Capture the cell that displays the provided text and extract its (X, Y) central coordinate. 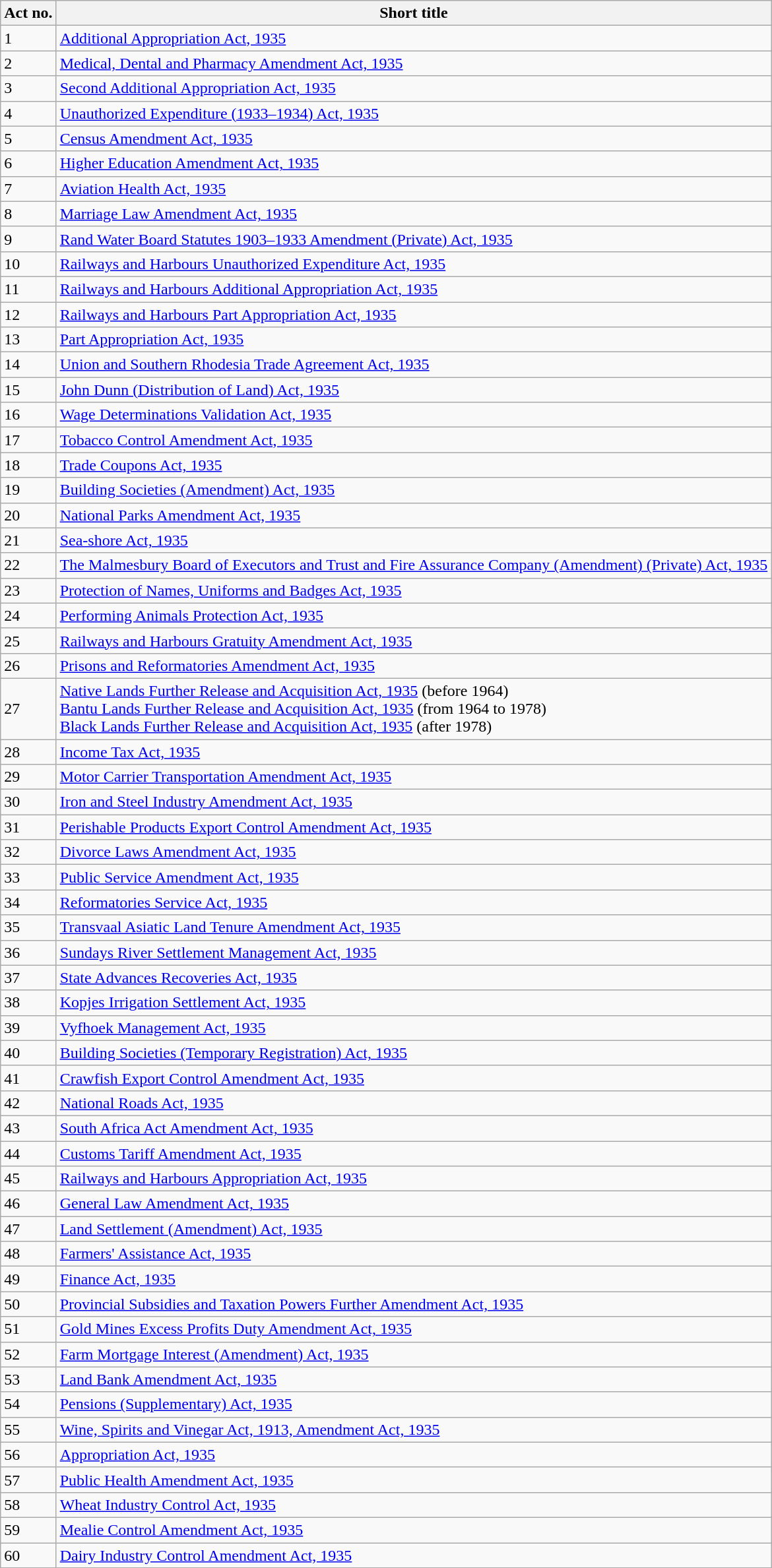
7 (28, 189)
34 (28, 902)
16 (28, 415)
Perishable Products Export Control Amendment Act, 1935 (414, 827)
42 (28, 1103)
Wheat Industry Control Act, 1935 (414, 1505)
Building Societies (Amendment) Act, 1935 (414, 490)
58 (28, 1505)
Rand Water Board Statutes 1903–1933 Amendment (Private) Act, 1935 (414, 239)
38 (28, 1003)
Census Amendment Act, 1935 (414, 139)
44 (28, 1154)
Medical, Dental and Pharmacy Amendment Act, 1935 (414, 63)
52 (28, 1354)
32 (28, 852)
15 (28, 390)
Land Bank Amendment Act, 1935 (414, 1379)
11 (28, 289)
Performing Animals Protection Act, 1935 (414, 615)
National Parks Amendment Act, 1935 (414, 515)
19 (28, 490)
30 (28, 802)
13 (28, 340)
Union and Southern Rhodesia Trade Agreement Act, 1935 (414, 365)
55 (28, 1429)
Land Settlement (Amendment) Act, 1935 (414, 1229)
Appropriation Act, 1935 (414, 1455)
Provincial Subsidies and Taxation Powers Further Amendment Act, 1935 (414, 1304)
27 (28, 708)
Tobacco Control Amendment Act, 1935 (414, 440)
50 (28, 1304)
37 (28, 978)
31 (28, 827)
Mealie Control Amendment Act, 1935 (414, 1530)
35 (28, 927)
24 (28, 615)
5 (28, 139)
49 (28, 1279)
Short title (414, 13)
Farm Mortgage Interest (Amendment) Act, 1935 (414, 1354)
21 (28, 540)
Wage Determinations Validation Act, 1935 (414, 415)
Higher Education Amendment Act, 1935 (414, 164)
41 (28, 1078)
Wine, Spirits and Vinegar Act, 1913, Amendment Act, 1935 (414, 1429)
Trade Coupons Act, 1935 (414, 465)
Gold Mines Excess Profits Duty Amendment Act, 1935 (414, 1329)
Sundays River Settlement Management Act, 1935 (414, 953)
Building Societies (Temporary Registration) Act, 1935 (414, 1053)
47 (28, 1229)
Public Service Amendment Act, 1935 (414, 877)
Unauthorized Expenditure (1933–1934) Act, 1935 (414, 113)
Railways and Harbours Unauthorized Expenditure Act, 1935 (414, 264)
51 (28, 1329)
8 (28, 214)
State Advances Recoveries Act, 1935 (414, 978)
3 (28, 88)
12 (28, 315)
45 (28, 1179)
46 (28, 1204)
John Dunn (Distribution of Land) Act, 1935 (414, 390)
23 (28, 590)
10 (28, 264)
9 (28, 239)
57 (28, 1480)
Customs Tariff Amendment Act, 1935 (414, 1154)
Sea-shore Act, 1935 (414, 540)
36 (28, 953)
Divorce Laws Amendment Act, 1935 (414, 852)
National Roads Act, 1935 (414, 1103)
Farmers' Assistance Act, 1935 (414, 1254)
Railways and Harbours Gratuity Amendment Act, 1935 (414, 641)
20 (28, 515)
48 (28, 1254)
South Africa Act Amendment Act, 1935 (414, 1128)
Second Additional Appropriation Act, 1935 (414, 88)
Finance Act, 1935 (414, 1279)
Vyfhoek Management Act, 1935 (414, 1028)
Railways and Harbours Part Appropriation Act, 1935 (414, 315)
Income Tax Act, 1935 (414, 751)
Railways and Harbours Additional Appropriation Act, 1935 (414, 289)
22 (28, 565)
Motor Carrier Transportation Amendment Act, 1935 (414, 777)
29 (28, 777)
Crawfish Export Control Amendment Act, 1935 (414, 1078)
28 (28, 751)
Kopjes Irrigation Settlement Act, 1935 (414, 1003)
Protection of Names, Uniforms and Badges Act, 1935 (414, 590)
33 (28, 877)
6 (28, 164)
Aviation Health Act, 1935 (414, 189)
Reformatories Service Act, 1935 (414, 902)
56 (28, 1455)
The Malmesbury Board of Executors and Trust and Fire Assurance Company (Amendment) (Private) Act, 1935 (414, 565)
25 (28, 641)
26 (28, 666)
40 (28, 1053)
Additional Appropriation Act, 1935 (414, 38)
Railways and Harbours Appropriation Act, 1935 (414, 1179)
Marriage Law Amendment Act, 1935 (414, 214)
Public Health Amendment Act, 1935 (414, 1480)
14 (28, 365)
General Law Amendment Act, 1935 (414, 1204)
Transvaal Asiatic Land Tenure Amendment Act, 1935 (414, 927)
Dairy Industry Control Amendment Act, 1935 (414, 1555)
17 (28, 440)
53 (28, 1379)
43 (28, 1128)
4 (28, 113)
59 (28, 1530)
60 (28, 1555)
Iron and Steel Industry Amendment Act, 1935 (414, 802)
Act no. (28, 13)
Prisons and Reformatories Amendment Act, 1935 (414, 666)
Pensions (Supplementary) Act, 1935 (414, 1404)
2 (28, 63)
1 (28, 38)
18 (28, 465)
54 (28, 1404)
39 (28, 1028)
Part Appropriation Act, 1935 (414, 340)
